Locate the cell with the specified text and output its [x, y] center coordinate. 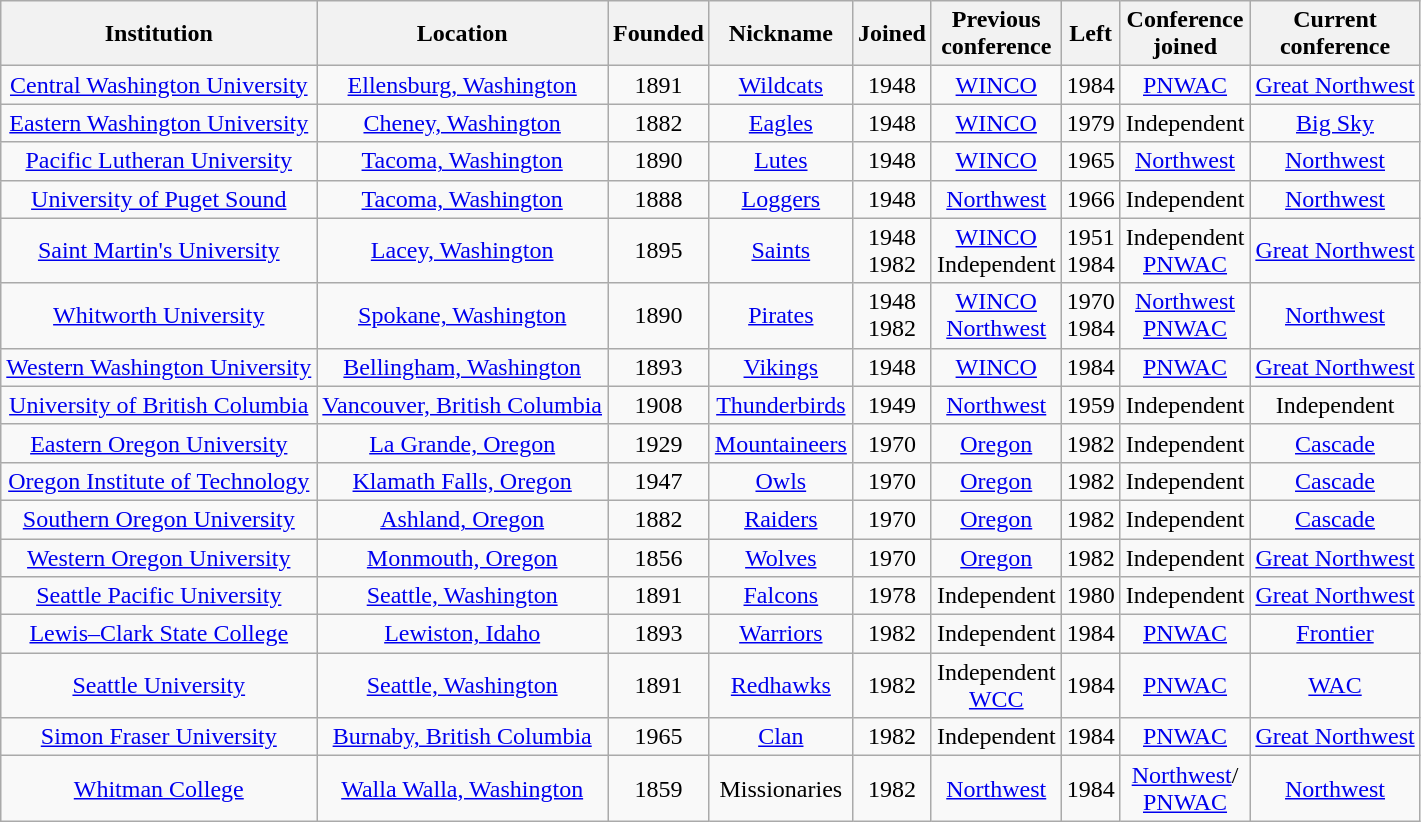
Seattle University [159, 686]
Raiders [780, 519]
University of British Columbia [159, 405]
19701984 [1090, 316]
Location [462, 34]
Spokane, Washington [462, 316]
Eagles [780, 123]
Mountaineers [780, 443]
University of Puget Sound [159, 199]
Whitworth University [159, 316]
La Grande, Oregon [462, 443]
Oregon Institute of Technology [159, 481]
Previousconference [996, 34]
Joined [892, 34]
Pirates [780, 316]
Frontier [1335, 634]
Pacific Lutheran University [159, 161]
Big Sky [1335, 123]
Founded [659, 34]
1959 [1090, 405]
Bellingham, Washington [462, 367]
Walla Walla, Washington [462, 788]
WINCONorthwest [996, 316]
19511984 [1090, 250]
1888 [659, 199]
1929 [659, 443]
Eastern Oregon University [159, 443]
1895 [659, 250]
IndependentPNWAC [1185, 250]
Vikings [780, 367]
Southern Oregon University [159, 519]
Loggers [780, 199]
Nickname [780, 34]
Western Washington University [159, 367]
Saints [780, 250]
Currentconference [1335, 34]
Thunderbirds [780, 405]
1980 [1090, 596]
Lewiston, Idaho [462, 634]
Clan [780, 737]
Klamath Falls, Oregon [462, 481]
1949 [892, 405]
Western Oregon University [159, 557]
Conferencejoined [1185, 34]
1979 [1090, 123]
Lutes [780, 161]
Northwest/PNWAC [1185, 788]
Whitman College [159, 788]
WINCOIndependent [996, 250]
Saint Martin's University [159, 250]
Simon Fraser University [159, 737]
Institution [159, 34]
Warriors [780, 634]
1859 [659, 788]
Owls [780, 481]
Seattle Pacific University [159, 596]
Left [1090, 34]
WAC [1335, 686]
IndependentWCC [996, 686]
1947 [659, 481]
1856 [659, 557]
1978 [892, 596]
Burnaby, British Columbia [462, 737]
Lacey, Washington [462, 250]
1908 [659, 405]
Missionaries [780, 788]
Monmouth, Oregon [462, 557]
Eastern Washington University [159, 123]
Lewis–Clark State College [159, 634]
Cheney, Washington [462, 123]
1966 [1090, 199]
Falcons [780, 596]
Wolves [780, 557]
Central Washington University [159, 85]
Wildcats [780, 85]
NorthwestPNWAC [1185, 316]
Ashland, Oregon [462, 519]
Redhawks [780, 686]
Ellensburg, Washington [462, 85]
Vancouver, British Columbia [462, 405]
